Provide the (X, Y) coordinate of the cell's center where the given text is located.  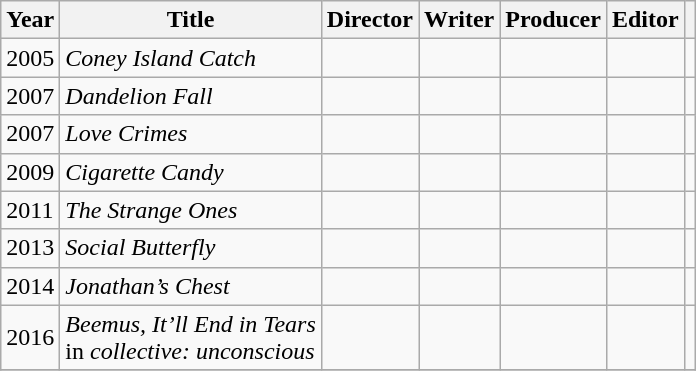
Cigarette Candy (190, 172)
Producer (554, 20)
2013 (30, 248)
Dandelion Fall (190, 96)
Love Crimes (190, 134)
Social Butterfly (190, 248)
Coney Island Catch (190, 58)
2005 (30, 58)
Jonathan’s Chest (190, 286)
2014 (30, 286)
Writer (460, 20)
Director (370, 20)
Beemus, It’ll End in Tearsin collective: unconscious (190, 338)
2016 (30, 338)
The Strange Ones (190, 210)
Year (30, 20)
2009 (30, 172)
Title (190, 20)
2011 (30, 210)
Editor (645, 20)
